Extract the (x, y) coordinate from the center of the cell holding the provided text.  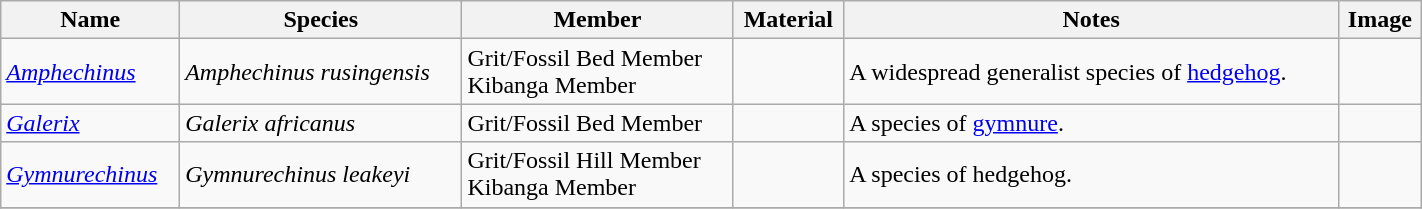
Grit/Fossil Hill MemberKibanga Member (598, 174)
Galerix (90, 123)
Grit/Fossil Bed Member (598, 123)
A widespread generalist species of hedgehog. (1092, 72)
A species of gymnure. (1092, 123)
Member (598, 20)
Gymnurechinus leakeyi (321, 174)
Species (321, 20)
Name (90, 20)
Galerix africanus (321, 123)
Grit/Fossil Bed MemberKibanga Member (598, 72)
A species of hedgehog. (1092, 174)
Amphechinus (90, 72)
Material (788, 20)
Gymnurechinus (90, 174)
Notes (1092, 20)
Amphechinus rusingensis (321, 72)
Image (1380, 20)
